Scan for the cell matching the given text and deliver its (X, Y) coordinate at center. 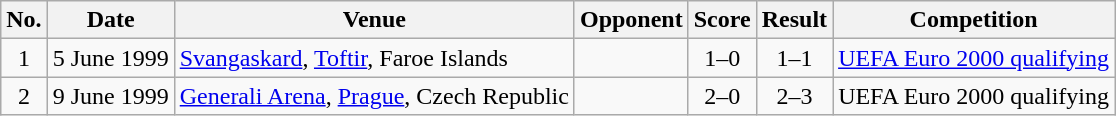
Svangaskard, Toftir, Faroe Islands (374, 58)
2–3 (794, 96)
Competition (974, 20)
Generali Arena, Prague, Czech Republic (374, 96)
Venue (374, 20)
1 (24, 58)
5 June 1999 (110, 58)
Opponent (631, 20)
2–0 (722, 96)
1–0 (722, 58)
Score (722, 20)
No. (24, 20)
Result (794, 20)
2 (24, 96)
9 June 1999 (110, 96)
1–1 (794, 58)
Date (110, 20)
